Output the [x, y] coordinate of the center of the cell containing the given text.  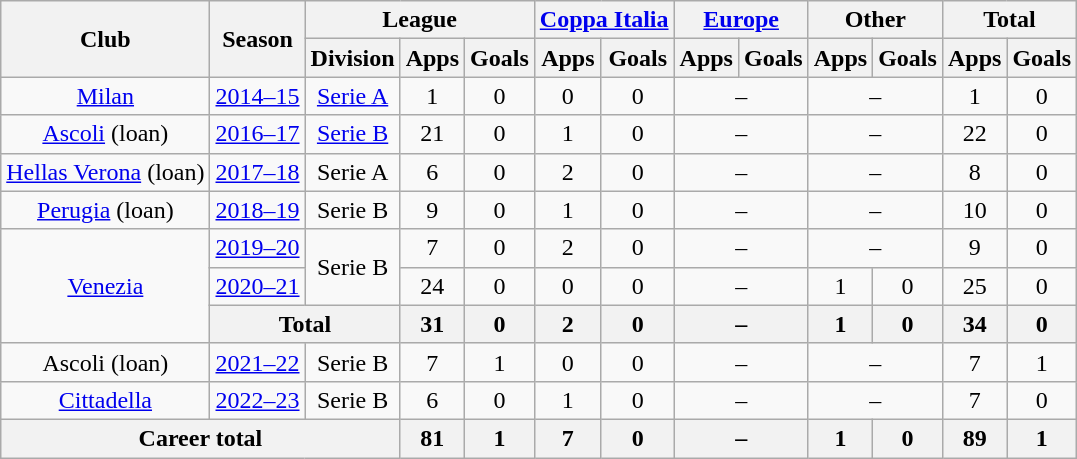
21 [432, 134]
Milan [106, 96]
Career total [200, 438]
2019–20 [258, 248]
81 [432, 438]
8 [974, 172]
22 [974, 134]
31 [432, 324]
Other [875, 20]
2014–15 [258, 96]
Hellas Verona (loan) [106, 172]
2020–21 [258, 286]
Season [258, 39]
24 [432, 286]
2021–22 [258, 362]
2016–17 [258, 134]
Cittadella [106, 400]
Club [106, 39]
Division [352, 58]
25 [974, 286]
89 [974, 438]
34 [974, 324]
Europe [741, 20]
2022–23 [258, 400]
Venezia [106, 286]
Perugia (loan) [106, 210]
2018–19 [258, 210]
Coppa Italia [604, 20]
2017–18 [258, 172]
10 [974, 210]
League [420, 20]
